Capture the cell that displays the provided text and extract its [X, Y] central coordinate. 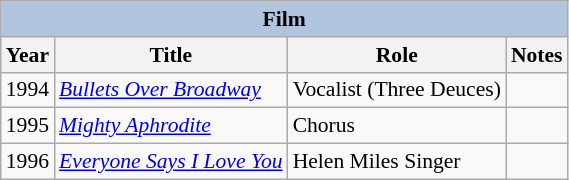
Chorus [397, 126]
Mighty Aphrodite [171, 126]
1994 [28, 90]
Title [171, 55]
Year [28, 55]
Bullets Over Broadway [171, 90]
1996 [28, 162]
Everyone Says I Love You [171, 162]
Vocalist (Three Deuces) [397, 90]
Helen Miles Singer [397, 162]
Film [284, 19]
Role [397, 55]
1995 [28, 126]
Notes [537, 55]
